Extract the (X, Y) coordinate from the center of the cell holding the provided text.  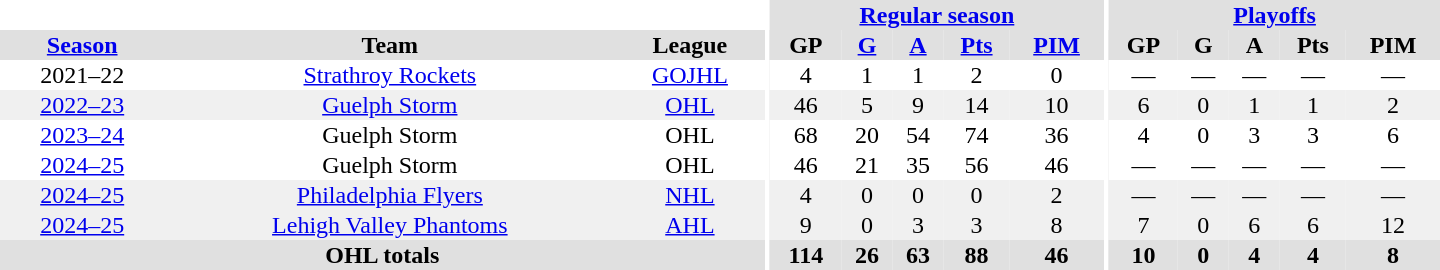
14 (977, 105)
114 (806, 255)
36 (1057, 135)
88 (977, 255)
Regular season (936, 15)
7 (1144, 225)
2021–22 (82, 75)
AHL (690, 225)
NHL (690, 195)
26 (866, 255)
56 (977, 165)
Strathroy Rockets (390, 75)
OHL totals (382, 255)
2022–23 (82, 105)
68 (806, 135)
54 (918, 135)
2023–24 (82, 135)
Season (82, 45)
League (690, 45)
Team (390, 45)
GOJHL (690, 75)
63 (918, 255)
5 (866, 105)
Philadelphia Flyers (390, 195)
35 (918, 165)
Lehigh Valley Phantoms (390, 225)
Playoffs (1274, 15)
21 (866, 165)
12 (1393, 225)
20 (866, 135)
74 (977, 135)
